Pinpoint the cell where the given text exists, returning its [X, Y] midpoint coordinate. 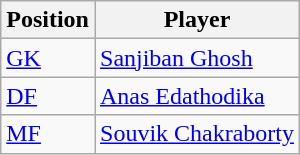
DF [48, 96]
Position [48, 20]
Souvik Chakraborty [196, 134]
GK [48, 58]
Player [196, 20]
Anas Edathodika [196, 96]
MF [48, 134]
Sanjiban Ghosh [196, 58]
